Provide the [x, y] coordinate of the cell's center where the given text is located.  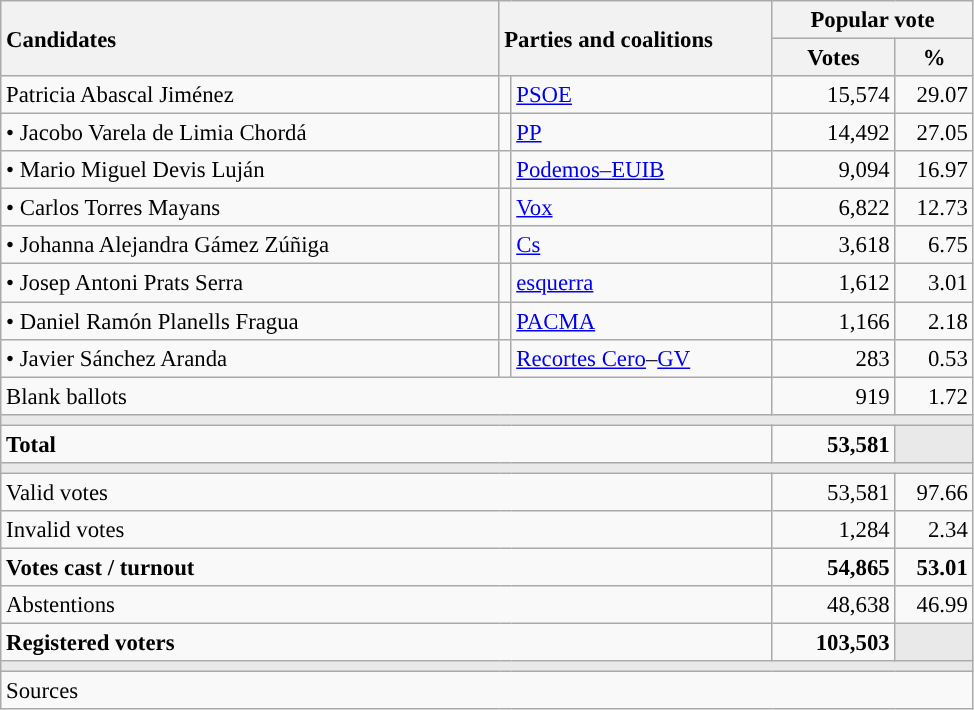
1.72 [934, 396]
27.05 [934, 133]
• Javier Sánchez Aranda [250, 358]
6.75 [934, 245]
97.66 [934, 492]
PSOE [642, 95]
• Daniel Ramón Planells Fragua [250, 321]
54,865 [834, 567]
12.73 [934, 208]
Recortes Cero–GV [642, 358]
15,574 [834, 95]
Vox [642, 208]
Valid votes [386, 492]
6,822 [834, 208]
103,503 [834, 643]
Blank ballots [386, 396]
3.01 [934, 283]
48,638 [834, 605]
9,094 [834, 170]
Podemos–EUIB [642, 170]
0.53 [934, 358]
2.34 [934, 530]
• Johanna Alejandra Gámez Zúñiga [250, 245]
3,618 [834, 245]
Votes [834, 58]
Patricia Abascal Jiménez [250, 95]
Votes cast / turnout [386, 567]
16.97 [934, 170]
14,492 [834, 133]
PACMA [642, 321]
Registered voters [386, 643]
29.07 [934, 95]
Sources [487, 691]
Cs [642, 245]
53.01 [934, 567]
Abstentions [386, 605]
1,284 [834, 530]
Popular vote [872, 20]
% [934, 58]
Parties and coalitions [636, 38]
Candidates [250, 38]
• Mario Miguel Devis Luján [250, 170]
919 [834, 396]
Total [386, 444]
283 [834, 358]
• Carlos Torres Mayans [250, 208]
2.18 [934, 321]
46.99 [934, 605]
PP [642, 133]
1,166 [834, 321]
• Jacobo Varela de Limia Chordá [250, 133]
1,612 [834, 283]
• Josep Antoni Prats Serra [250, 283]
esquerra [642, 283]
Invalid votes [386, 530]
